Capture the cell that displays the provided text and extract its [X, Y] central coordinate. 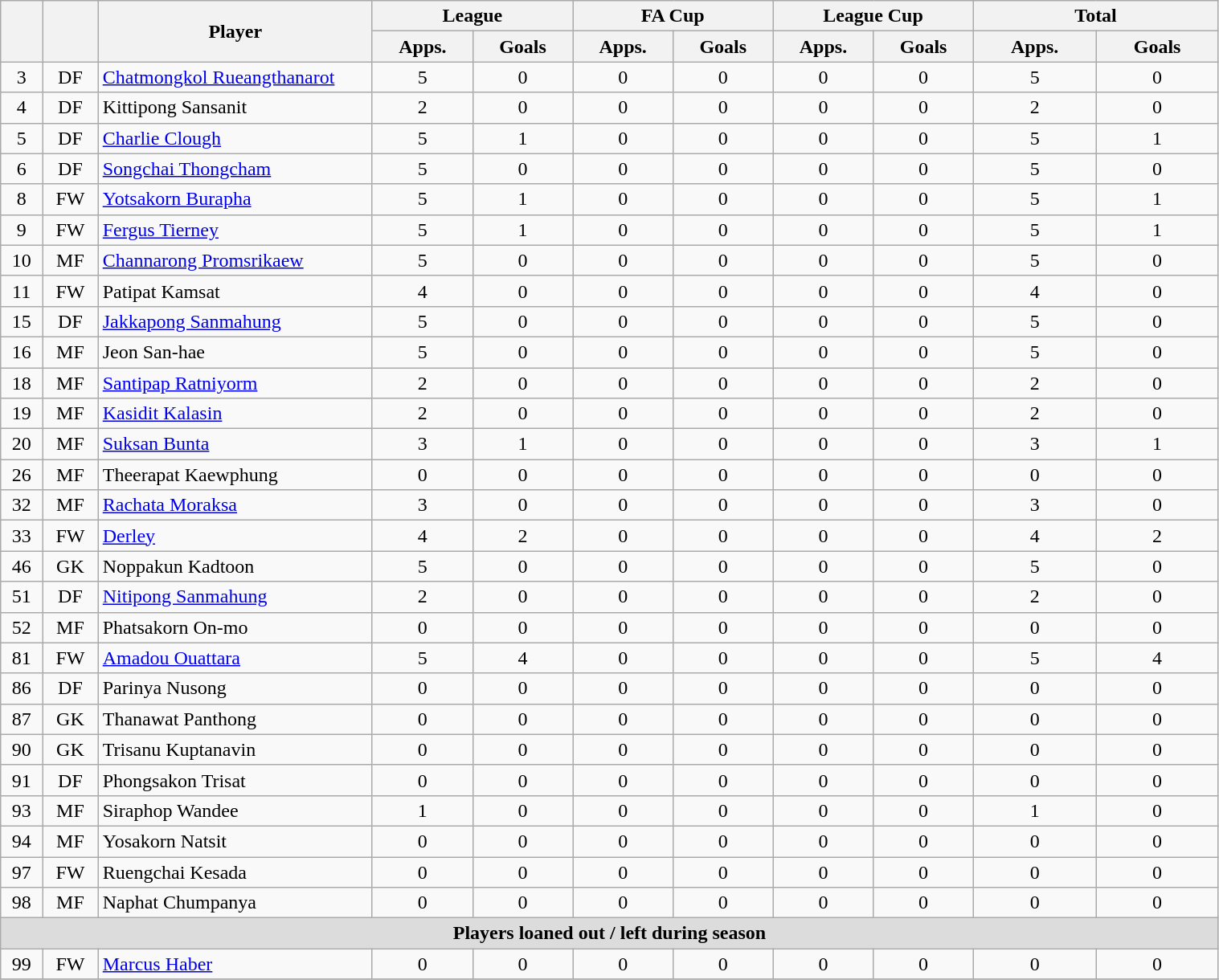
26 [22, 475]
15 [22, 321]
Charlie Clough [235, 138]
Yotsakorn Burapha [235, 199]
81 [22, 658]
Noppakun Kadtoon [235, 566]
League Cup [873, 16]
League [472, 16]
93 [22, 811]
Santipap Ratniyorm [235, 383]
Players loaned out / left during season [609, 933]
Chatmongkol Rueangthanarot [235, 77]
90 [22, 749]
Parinya Nusong [235, 688]
99 [22, 964]
Marcus Haber [235, 964]
Naphat Chumpanya [235, 903]
Siraphop Wandee [235, 811]
10 [22, 260]
Channarong Promsrikaew [235, 260]
Total [1096, 16]
8 [22, 199]
Jeon San-hae [235, 352]
Trisanu Kuptanavin [235, 749]
33 [22, 536]
18 [22, 383]
32 [22, 505]
16 [22, 352]
Songchai Thongcham [235, 169]
94 [22, 841]
Theerapat Kaewphung [235, 475]
Phatsakorn On-mo [235, 627]
Nitipong Sanmahung [235, 597]
Phongsakon Trisat [235, 780]
Player [235, 31]
87 [22, 719]
52 [22, 627]
Derley [235, 536]
20 [22, 444]
Suksan Bunta [235, 444]
98 [22, 903]
11 [22, 291]
Fergus Tierney [235, 230]
Yosakorn Natsit [235, 841]
Patipat Kamsat [235, 291]
Amadou Ouattara [235, 658]
9 [22, 230]
Rachata Moraksa [235, 505]
19 [22, 414]
FA Cup [673, 16]
91 [22, 780]
Kittipong Sansanit [235, 108]
97 [22, 872]
86 [22, 688]
51 [22, 597]
Thanawat Panthong [235, 719]
Jakkapong Sanmahung [235, 321]
6 [22, 169]
Kasidit Kalasin [235, 414]
46 [22, 566]
Ruengchai Kesada [235, 872]
